Find where the given text appears and provide that cell's center as [x, y] coordinate. 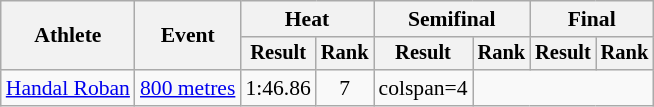
Final [592, 19]
Semifinal [452, 19]
800 metres [188, 88]
Athlete [68, 36]
Heat [306, 19]
Event [188, 36]
1:46.86 [278, 88]
7 [345, 88]
colspan=4 [424, 88]
Handal Roban [68, 88]
